Identify which cell holds the provided text, then report its (X, Y) central coordinate. 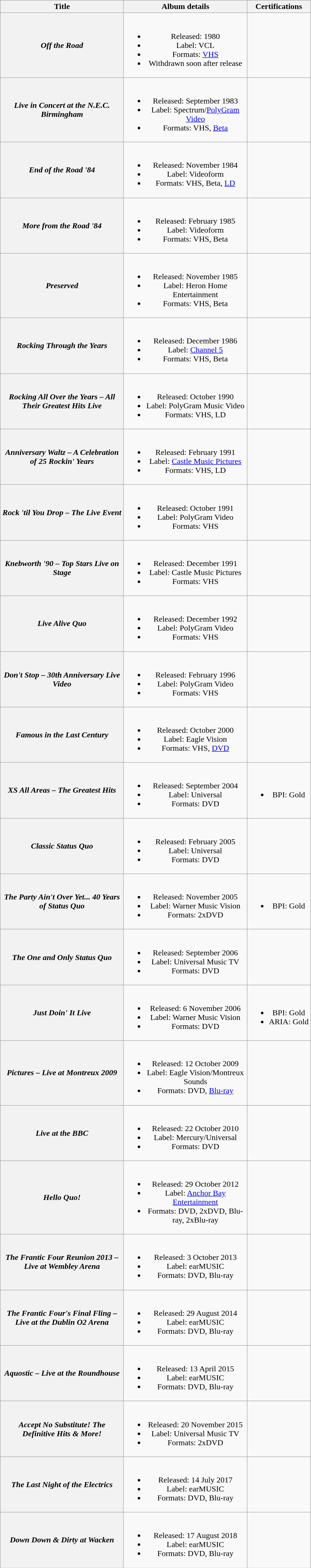
The Party Ain't Over Yet... 40 Years of Status Quo (62, 902)
Hello Quo! (62, 1197)
Released: October 2000Label: Eagle VisionFormats: VHS, DVD (186, 735)
Preserved (62, 286)
Released: November 1985Label: Heron Home EntertainmentFormats: VHS, Beta (186, 286)
Released: 17 August 2018Label: earMUSICFormats: DVD, Blu-ray (186, 1540)
Released: 3 October 2013Label: earMUSICFormats: DVD, Blu-ray (186, 1262)
More from the Road '84 (62, 226)
Released: February 1985Label: VideoformFormats: VHS, Beta (186, 226)
The Last Night of the Electrics (62, 1484)
Released: September 2006Label: Universal Music TVFormats: DVD (186, 957)
Released: 14 July 2017Label: earMUSICFormats: DVD, Blu-ray (186, 1484)
Live Alive Quo (62, 624)
The Frantic Four's Final Fling – Live at the Dublin O2 Arena (62, 1318)
Released: February 1991Label: Castle Music PicturesFormats: VHS, LD (186, 457)
Anniversary Waltz – A Celebration of 25 Rockin' Years (62, 457)
Released: 29 August 2014Label: earMUSICFormats: DVD, Blu-ray (186, 1318)
Famous in the Last Century (62, 735)
Released: February 1996Label: PolyGram VideoFormats: VHS (186, 680)
Released: 13 April 2015Label: earMUSICFormats: DVD, Blu-ray (186, 1373)
Down Down & Dirty at Wacken (62, 1540)
Released: 22 October 2010Label: Mercury/UniversalFormats: DVD (186, 1133)
Live at the BBC (62, 1133)
Off the Road (62, 45)
Accept No Substitute! The Definitive Hits & More! (62, 1429)
Released: September 2004Label: UniversalFormats: DVD (186, 791)
Released: November 2005Label: Warner Music VisionFormats: 2xDVD (186, 902)
Released: October 1990Label: PolyGram Music VideoFormats: VHS, LD (186, 401)
XS All Areas – The Greatest Hits (62, 791)
Released: 6 November 2006Label: Warner Music VisionFormats: DVD (186, 1013)
Released: December 1991Label: Castle Music PicturesFormats: VHS (186, 568)
Released: 29 October 2012Label: Anchor Bay EntertainmentFormats: DVD, 2xDVD, Blu-ray, 2xBlu-ray (186, 1197)
Rocking All Over the Years – All Their Greatest Hits Live (62, 401)
Released: October 1991Label: PolyGram VideoFormats: VHS (186, 512)
The Frantic Four Reunion 2013 – Live at Wembley Arena (62, 1262)
Knebworth '90 – Top Stars Live on Stage (62, 568)
End of the Road '84 (62, 170)
The One and Only Status Quo (62, 957)
Title (62, 7)
BPI: GoldARIA: Gold (279, 1013)
Released: September 1983Label: Spectrum/PolyGram VideoFormats: VHS, Beta (186, 110)
Released: November 1984Label: VideoformFormats: VHS, Beta, LD (186, 170)
Album details (186, 7)
Don't Stop – 30th Anniversary Live Video (62, 680)
Rock 'til You Drop – The Live Event (62, 512)
Released: 20 November 2015Label: Universal Music TVFormats: 2xDVD (186, 1429)
Classic Status Quo (62, 846)
Just Doin' It Live (62, 1013)
Released: 1980Label: VCLFormats: VHSWithdrawn soon after release (186, 45)
Released: 12 October 2009Label: Eagle Vision/Montreux SoundsFormats: DVD, Blu-ray (186, 1073)
Live in Concert at the N.E.C. Birmingham (62, 110)
Aquostic – Live at the Roundhouse (62, 1373)
Pictures – Live at Montreux 2009 (62, 1073)
Released: December 1992Label: PolyGram VideoFormats: VHS (186, 624)
Released: February 2005Label: UniversalFormats: DVD (186, 846)
Released: December 1986Label: Channel 5Formats: VHS, Beta (186, 345)
Certifications (279, 7)
Rocking Through the Years (62, 345)
